Identify which cell holds the provided text, then report its (X, Y) central coordinate. 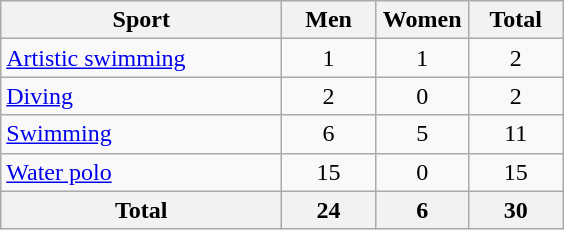
Water polo (142, 172)
Women (422, 20)
Sport (142, 20)
Artistic swimming (142, 58)
30 (516, 210)
24 (329, 210)
5 (422, 134)
11 (516, 134)
Men (329, 20)
Swimming (142, 134)
Diving (142, 96)
